Pinpoint the cell where the given text exists, returning its [x, y] midpoint coordinate. 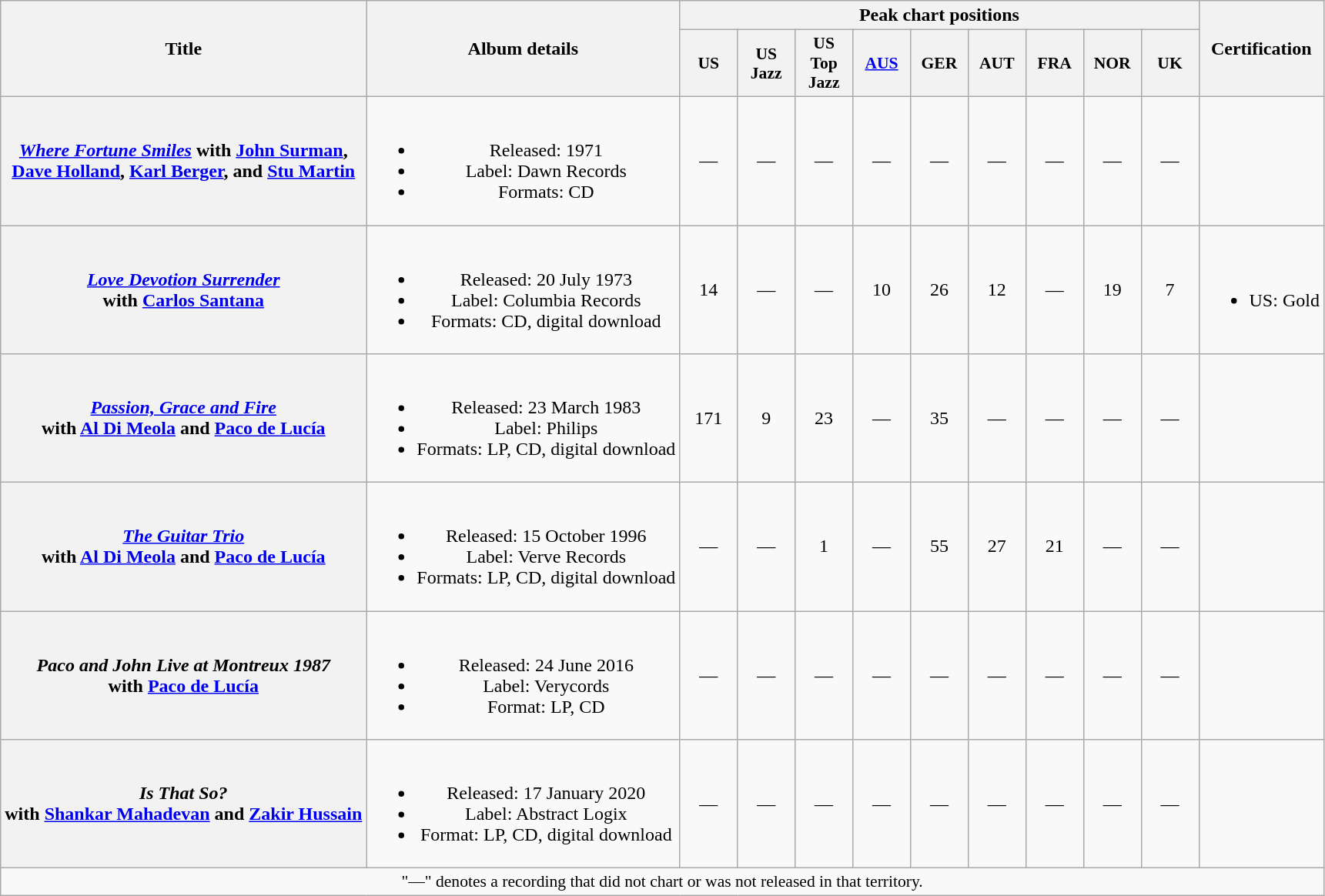
NOR [1112, 63]
Love Devotion Surrenderwith Carlos Santana [183, 289]
171 [708, 419]
AUT [996, 63]
Released: 17 January 2020Label: Abstract LogixFormat: LP, CD, digital download [524, 804]
Released: 15 October 1996Label: Verve RecordsFormats: LP, CD, digital download [524, 547]
21 [1055, 547]
"—" denotes a recording that did not chart or was not released in that territory. [662, 882]
Peak chart positions [939, 15]
The Guitar Triowith Al Di Meola and Paco de Lucía [183, 547]
14 [708, 289]
Passion, Grace and Firewith Al Di Meola and Paco de Lucía [183, 419]
Title [183, 49]
GER [939, 63]
26 [939, 289]
Paco and John Live at Montreux 1987 with Paco de Lucía [183, 676]
Released: 24 June 2016Label: VerycordsFormat: LP, CD [524, 676]
27 [996, 547]
1 [824, 547]
19 [1112, 289]
US: Gold [1261, 289]
Released: 23 March 1983Label: PhilipsFormats: LP, CD, digital download [524, 419]
9 [767, 419]
35 [939, 419]
UK [1170, 63]
12 [996, 289]
US [708, 63]
7 [1170, 289]
Released: 1971Label: Dawn RecordsFormats: CD [524, 160]
55 [939, 547]
10 [882, 289]
US Jazz [767, 63]
Certification [1261, 49]
AUS [882, 63]
Released: 20 July 1973Label: Columbia RecordsFormats: CD, digital download [524, 289]
Album details [524, 49]
Where Fortune Smiles with John Surman,Dave Holland, Karl Berger, and Stu Martin [183, 160]
23 [824, 419]
US TopJazz [824, 63]
FRA [1055, 63]
Is That So? with Shankar Mahadevan and Zakir Hussain [183, 804]
